Capture the cell that displays the provided text and extract its [X, Y] central coordinate. 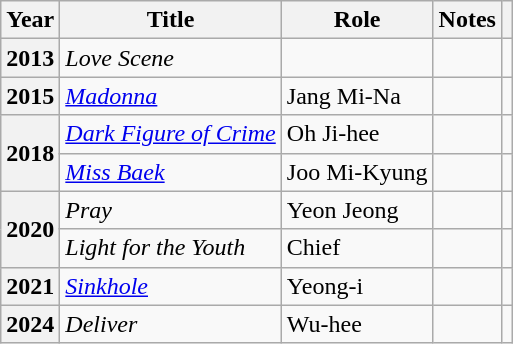
Chief [357, 248]
2018 [30, 153]
2024 [30, 324]
Wu-hee [357, 324]
Year [30, 20]
2020 [30, 229]
Deliver [170, 324]
Role [357, 20]
Yeong-i [357, 286]
Pray [170, 210]
Title [170, 20]
2013 [30, 58]
Yeon Jeong [357, 210]
Joo Mi-Kyung [357, 172]
Dark Figure of Crime [170, 134]
2015 [30, 96]
2021 [30, 286]
Light for the Youth [170, 248]
Jang Mi-Na [357, 96]
Sinkhole [170, 286]
Notes [467, 20]
Miss Baek [170, 172]
Love Scene [170, 58]
Madonna [170, 96]
Oh Ji-hee [357, 134]
